Provide the [X, Y] coordinate of the cell's center where the given text is located.  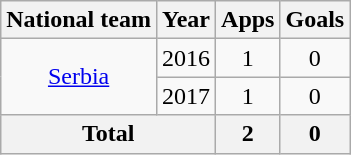
Year [186, 20]
2016 [186, 58]
2 [248, 134]
Total [108, 134]
Apps [248, 20]
Goals [315, 20]
National team [79, 20]
2017 [186, 96]
Serbia [79, 77]
